Pinpoint the cell where the given text exists, returning its (X, Y) midpoint coordinate. 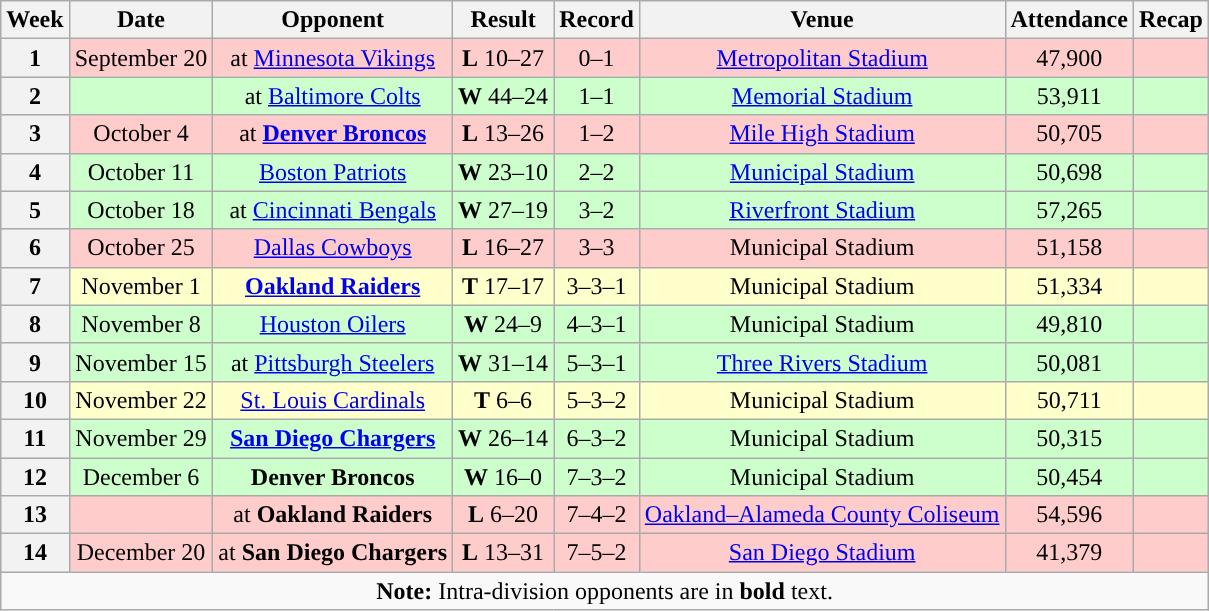
Venue (822, 20)
1–2 (597, 134)
5 (35, 210)
L 6–20 (504, 515)
W 31–14 (504, 362)
3–3 (597, 248)
November 8 (141, 324)
Date (141, 20)
Metropolitan Stadium (822, 58)
Mile High Stadium (822, 134)
December 6 (141, 477)
Note: Intra-division opponents are in bold text. (605, 591)
Houston Oilers (333, 324)
November 15 (141, 362)
47,900 (1069, 58)
L 13–26 (504, 134)
November 1 (141, 286)
7–4–2 (597, 515)
53,911 (1069, 96)
5–3–2 (597, 400)
51,334 (1069, 286)
Record (597, 20)
W 44–24 (504, 96)
at Oakland Raiders (333, 515)
7–3–2 (597, 477)
Oakland–Alameda County Coliseum (822, 515)
October 25 (141, 248)
Memorial Stadium (822, 96)
Oakland Raiders (333, 286)
W 27–19 (504, 210)
57,265 (1069, 210)
50,081 (1069, 362)
at Baltimore Colts (333, 96)
T 6–6 (504, 400)
December 20 (141, 553)
November 29 (141, 438)
1–1 (597, 96)
10 (35, 400)
Boston Patriots (333, 172)
at Minnesota Vikings (333, 58)
2–2 (597, 172)
12 (35, 477)
5–3–1 (597, 362)
November 22 (141, 400)
Week (35, 20)
L 16–27 (504, 248)
54,596 (1069, 515)
L 13–31 (504, 553)
Result (504, 20)
7 (35, 286)
41,379 (1069, 553)
4 (35, 172)
3–3–1 (597, 286)
51,158 (1069, 248)
11 (35, 438)
14 (35, 553)
October 11 (141, 172)
Attendance (1069, 20)
50,705 (1069, 134)
W 23–10 (504, 172)
at Pittsburgh Steelers (333, 362)
September 20 (141, 58)
at Cincinnati Bengals (333, 210)
13 (35, 515)
San Diego Chargers (333, 438)
Opponent (333, 20)
50,698 (1069, 172)
at San Diego Chargers (333, 553)
Denver Broncos (333, 477)
9 (35, 362)
3 (35, 134)
8 (35, 324)
W 24–9 (504, 324)
T 17–17 (504, 286)
50,711 (1069, 400)
Riverfront Stadium (822, 210)
St. Louis Cardinals (333, 400)
3–2 (597, 210)
San Diego Stadium (822, 553)
October 18 (141, 210)
50,454 (1069, 477)
1 (35, 58)
W 26–14 (504, 438)
49,810 (1069, 324)
Dallas Cowboys (333, 248)
Three Rivers Stadium (822, 362)
at Denver Broncos (333, 134)
2 (35, 96)
50,315 (1069, 438)
L 10–27 (504, 58)
October 4 (141, 134)
0–1 (597, 58)
Recap (1170, 20)
W 16–0 (504, 477)
6–3–2 (597, 438)
4–3–1 (597, 324)
6 (35, 248)
7–5–2 (597, 553)
